Locate the cell with the specified text and output its [X, Y] center coordinate. 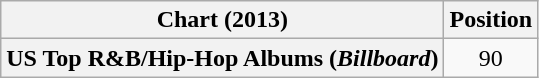
Chart (2013) [222, 20]
Position [491, 20]
90 [491, 58]
US Top R&B/Hip-Hop Albums (Billboard) [222, 58]
